Scan for the cell matching the given text and deliver its (x, y) coordinate at center. 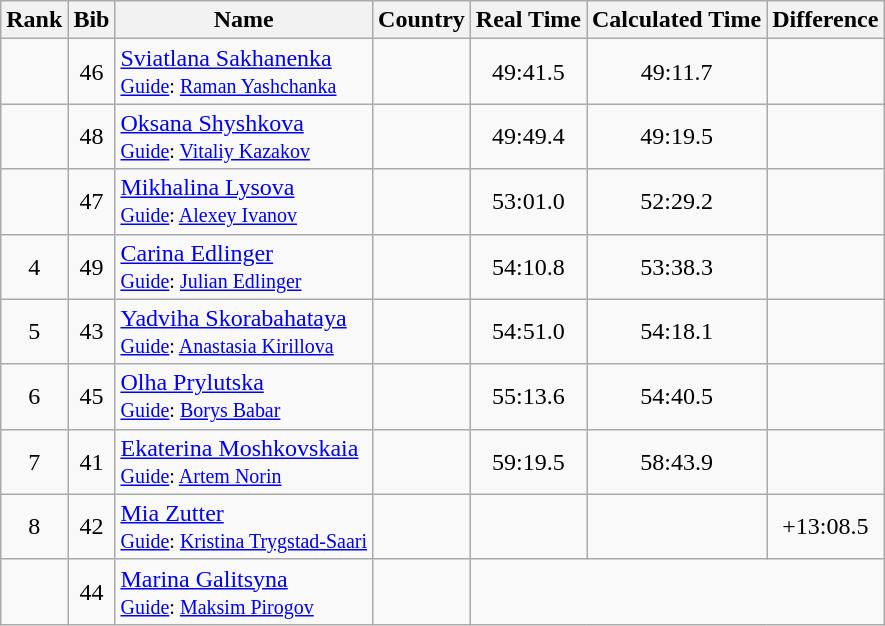
43 (92, 332)
Olha PrylutskaGuide: Borys Babar (244, 396)
55:13.6 (528, 396)
Ekaterina MoshkovskaiaGuide: Artem Norin (244, 462)
53:01.0 (528, 202)
5 (34, 332)
Calculated Time (676, 20)
49:49.4 (528, 136)
Mia ZutterGuide: Kristina Trygstad-Saari (244, 526)
Oksana ShyshkovaGuide: Vitaliy Kazakov (244, 136)
Rank (34, 20)
54:40.5 (676, 396)
Carina EdlingerGuide: Julian Edlinger (244, 266)
Marina GalitsynaGuide: Maksim Pirogov (244, 592)
Name (244, 20)
44 (92, 592)
Yadviha SkorabahatayaGuide: Anastasia Kirillova (244, 332)
48 (92, 136)
Sviatlana SakhanenkaGuide: Raman Yashchanka (244, 72)
49 (92, 266)
54:51.0 (528, 332)
6 (34, 396)
47 (92, 202)
49:41.5 (528, 72)
45 (92, 396)
4 (34, 266)
49:19.5 (676, 136)
59:19.5 (528, 462)
54:18.1 (676, 332)
52:29.2 (676, 202)
53:38.3 (676, 266)
Mikhalina LysovaGuide: Alexey Ivanov (244, 202)
8 (34, 526)
Difference (826, 20)
7 (34, 462)
46 (92, 72)
58:43.9 (676, 462)
Bib (92, 20)
Country (422, 20)
Real Time (528, 20)
41 (92, 462)
54:10.8 (528, 266)
+13:08.5 (826, 526)
42 (92, 526)
49:11.7 (676, 72)
